Capture the cell that displays the provided text and extract its (X, Y) central coordinate. 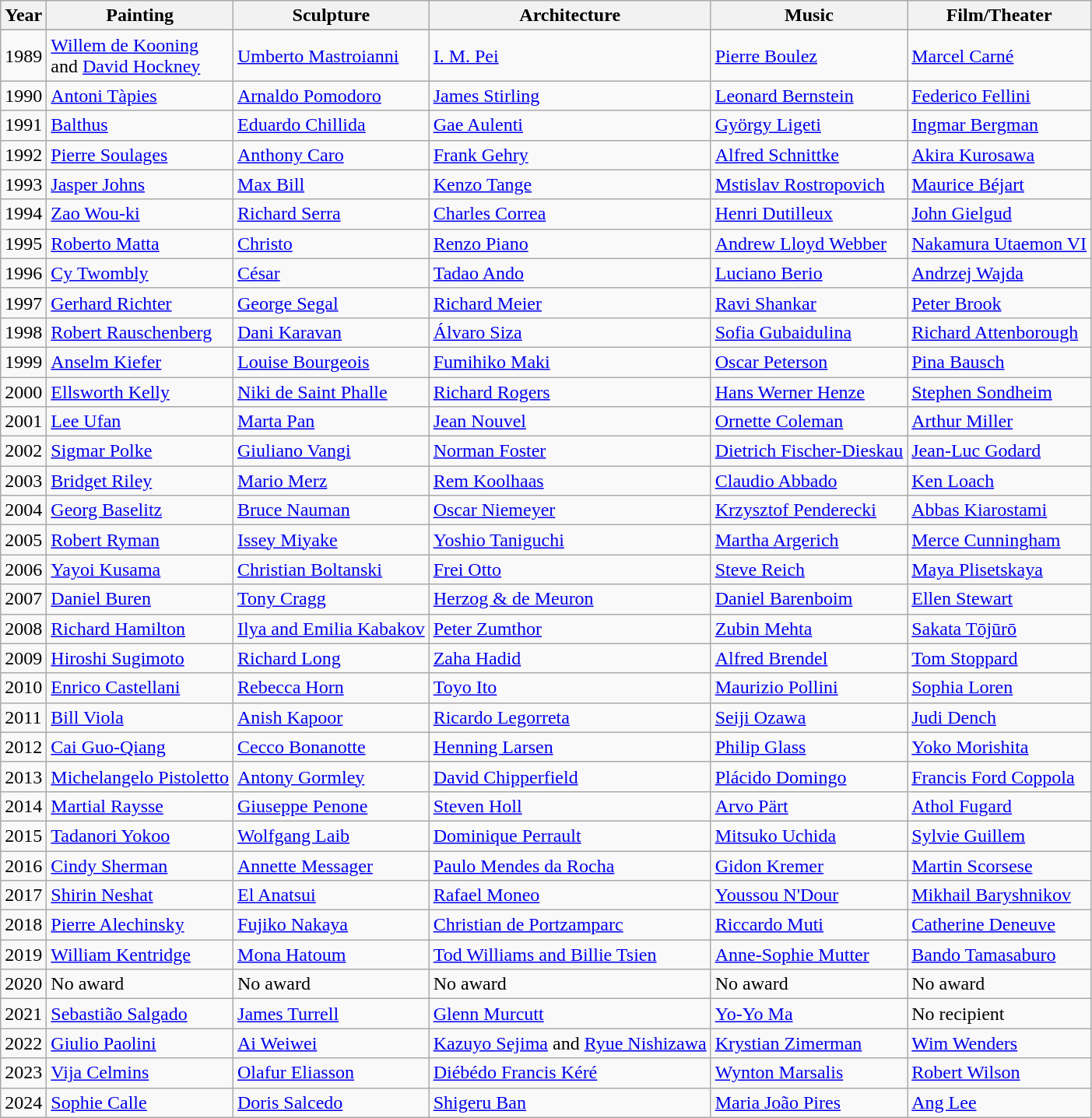
2006 (23, 570)
Annette Messager (332, 866)
Krystian Zimerman (809, 1043)
1992 (23, 155)
Kenzo Tange (570, 184)
Tod Williams and Billie Tsien (570, 955)
Luciano Berio (809, 273)
2024 (23, 1102)
2000 (23, 391)
Dominique Perrault (570, 836)
Álvaro Siza (570, 332)
1999 (23, 362)
Paulo Mendes da Rocha (570, 866)
2019 (23, 955)
2001 (23, 422)
Hans Werner Henze (809, 391)
Gerhard Richter (140, 303)
George Segal (332, 303)
Zao Wou-ki (140, 214)
Francis Ford Coppola (999, 776)
Ang Lee (999, 1102)
Giuliano Vangi (332, 451)
Frei Otto (570, 570)
Balthus (140, 125)
Zubin Mehta (809, 629)
2003 (23, 481)
Anish Kapoor (332, 717)
Oscar Peterson (809, 362)
Alfred Brendel (809, 658)
2008 (23, 629)
William Kentridge (140, 955)
1990 (23, 96)
Tom Stoppard (999, 658)
Louise Bourgeois (332, 362)
2004 (23, 510)
Eduardo Chillida (332, 125)
Max Bill (332, 184)
Martha Argerich (809, 540)
2007 (23, 599)
I. M. Pei (570, 56)
2012 (23, 747)
Seiji Ozawa (809, 717)
No recipient (999, 1014)
El Anatsui (332, 895)
César (332, 273)
Anthony Caro (332, 155)
Anselm Kiefer (140, 362)
Gae Aulenti (570, 125)
Sophia Loren (999, 688)
Anne-Sophie Mutter (809, 955)
Robert Wilson (999, 1073)
1998 (23, 332)
2015 (23, 836)
Steven Holl (570, 806)
Krzysztof Penderecki (809, 510)
Pina Bausch (999, 362)
Ellen Stewart (999, 599)
Roberto Matta (140, 244)
Maya Plisetskaya (999, 570)
Niki de Saint Phalle (332, 391)
Arvo Pärt (809, 806)
Frank Gehry (570, 155)
Pierre Alechinsky (140, 925)
Lee Ufan (140, 422)
Sigmar Polke (140, 451)
Wynton Marsalis (809, 1073)
Arnaldo Pomodoro (332, 96)
Ilya and Emilia Kabakov (332, 629)
Robert Ryman (140, 540)
Ingmar Bergman (999, 125)
Oscar Niemeyer (570, 510)
Cai Guo-Qiang (140, 747)
Riccardo Muti (809, 925)
2014 (23, 806)
Richard Long (332, 658)
Pierre Boulez (809, 56)
Ellsworth Kelly (140, 391)
David Chipperfield (570, 776)
Martin Scorsese (999, 866)
Vija Celmins (140, 1073)
Ricardo Legorreta (570, 717)
Herzog & de Meuron (570, 599)
Jean Nouvel (570, 422)
Martial Raysse (140, 806)
Yoko Morishita (999, 747)
Richard Meier (570, 303)
Philip Glass (809, 747)
Steve Reich (809, 570)
Zaha Hadid (570, 658)
Andrew Lloyd Webber (809, 244)
Rafael Moneo (570, 895)
Abbas Kiarostami (999, 510)
Mario Merz (332, 481)
Charles Correa (570, 214)
2005 (23, 540)
Doris Salcedo (332, 1102)
Leonard Bernstein (809, 96)
Henri Dutilleux (809, 214)
Richard Attenborough (999, 332)
Diébédo Francis Kéré (570, 1073)
Athol Fugard (999, 806)
Richard Rogers (570, 391)
Glenn Murcutt (570, 1014)
Kazuyo Sejima and Ryue Nishizawa (570, 1043)
Stephen Sondheim (999, 391)
Cy Twombly (140, 273)
Youssou N'Dour (809, 895)
Painting (140, 16)
Ken Loach (999, 481)
2017 (23, 895)
Maurice Béjart (999, 184)
Sakata Tōjūrō (999, 629)
Enrico Castellani (140, 688)
2013 (23, 776)
2011 (23, 717)
Tadanori Yokoo (140, 836)
Peter Brook (999, 303)
Arthur Miller (999, 422)
Film/Theater (999, 16)
Catherine Deneuve (999, 925)
Umberto Mastroianni (332, 56)
Ai Weiwei (332, 1043)
Antoni Tàpies (140, 96)
1996 (23, 273)
Daniel Barenboim (809, 599)
Gidon Kremer (809, 866)
James Turrell (332, 1014)
Yayoi Kusama (140, 570)
2018 (23, 925)
Dietrich Fischer-Dieskau (809, 451)
Mikhail Baryshnikov (999, 895)
Claudio Abbado (809, 481)
2023 (23, 1073)
Wim Wenders (999, 1043)
Michelangelo Pistoletto (140, 776)
1989 (23, 56)
2009 (23, 658)
Pierre Soulages (140, 155)
Music (809, 16)
Sylvie Guillem (999, 836)
Rebecca Horn (332, 688)
Christo (332, 244)
Tadao Ando (570, 273)
Renzo Piano (570, 244)
Bando Tamasaburo (999, 955)
Peter Zumthor (570, 629)
Willem de Kooning and David Hockney (140, 56)
Toyo Ito (570, 688)
1993 (23, 184)
2020 (23, 984)
Olafur Eliasson (332, 1073)
Giuseppe Penone (332, 806)
Bridget Riley (140, 481)
Judi Dench (999, 717)
Maurizio Pollini (809, 688)
2002 (23, 451)
Year (23, 16)
Fumihiko Maki (570, 362)
Rem Koolhaas (570, 481)
Wolfgang Laib (332, 836)
Ornette Coleman (809, 422)
Henning Larsen (570, 747)
Daniel Buren (140, 599)
1994 (23, 214)
György Ligeti (809, 125)
Sophie Calle (140, 1102)
James Stirling (570, 96)
Sebastião Salgado (140, 1014)
Hiroshi Sugimoto (140, 658)
Bruce Nauman (332, 510)
Andrzej Wajda (999, 273)
Richard Hamilton (140, 629)
Norman Foster (570, 451)
Cecco Bonanotte (332, 747)
Cindy Sherman (140, 866)
Merce Cunningham (999, 540)
Robert Rauschenberg (140, 332)
Shirin Neshat (140, 895)
2010 (23, 688)
Mona Hatoum (332, 955)
Shigeru Ban (570, 1102)
Fujiko Nakaya (332, 925)
Issey Miyake (332, 540)
Tony Cragg (332, 599)
Yoshio Taniguchi (570, 540)
2021 (23, 1014)
Plácido Domingo (809, 776)
Jean-Luc Godard (999, 451)
Architecture (570, 16)
Nakamura Utaemon VI (999, 244)
2016 (23, 866)
Christian Boltanski (332, 570)
Yo-Yo Ma (809, 1014)
Sculpture (332, 16)
1997 (23, 303)
1995 (23, 244)
Marta Pan (332, 422)
Marcel Carné (999, 56)
Georg Baselitz (140, 510)
Alfred Schnittke (809, 155)
1991 (23, 125)
Akira Kurosawa (999, 155)
Maria João Pires (809, 1102)
John Gielgud (999, 214)
Richard Serra (332, 214)
Mstislav Rostropovich (809, 184)
Mitsuko Uchida (809, 836)
Christian de Portzamparc (570, 925)
Dani Karavan (332, 332)
Federico Fellini (999, 96)
Sofia Gubaidulina (809, 332)
Giulio Paolini (140, 1043)
Jasper Johns (140, 184)
Bill Viola (140, 717)
2022 (23, 1043)
Ravi Shankar (809, 303)
Antony Gormley (332, 776)
